Search for the cell housing the specified text and yield its (x, y) center coordinate. 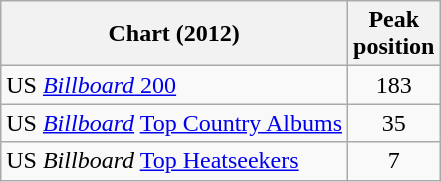
US Billboard Top Heatseekers (174, 161)
Chart (2012) (174, 34)
183 (394, 85)
US Billboard Top Country Albums (174, 123)
US Billboard 200 (174, 85)
7 (394, 161)
35 (394, 123)
Peakposition (394, 34)
